Locate the cell with the specified text and output its [X, Y] center coordinate. 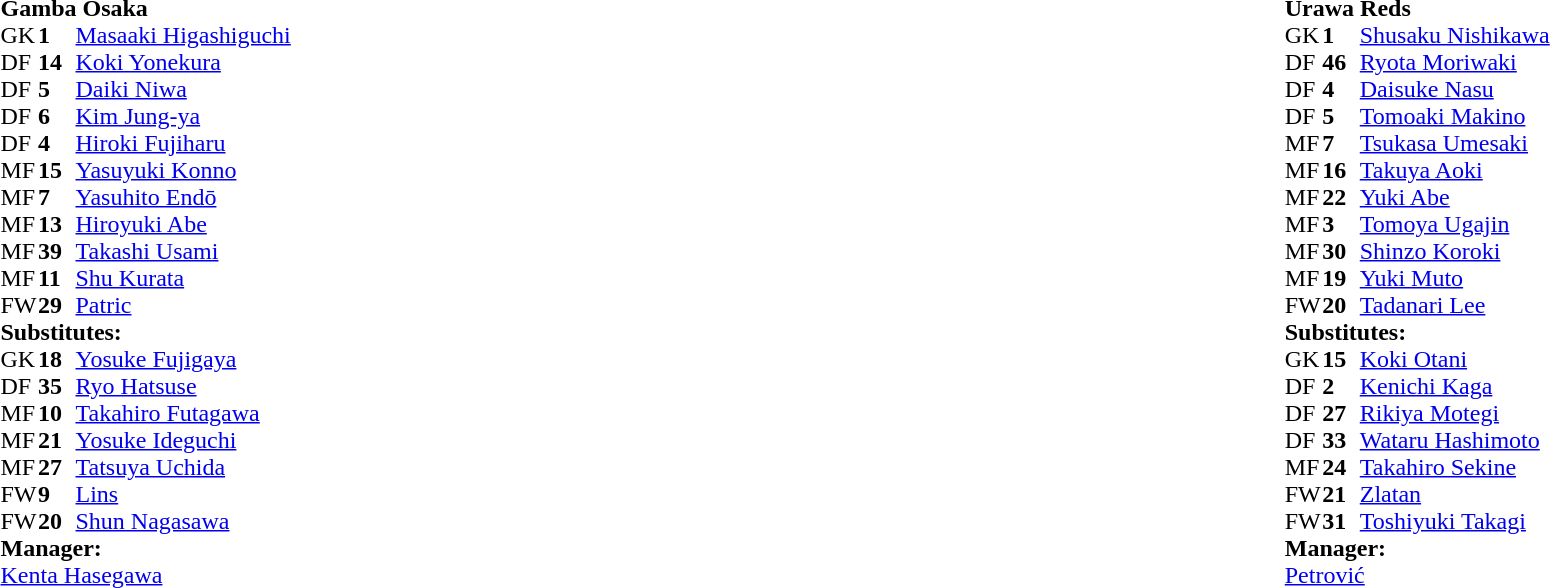
24 [1341, 468]
Rikiya Motegi [1455, 414]
Ryo Hatsuse [184, 386]
29 [57, 306]
Lins [184, 494]
Tadanari Lee [1455, 306]
Wataru Hashimoto [1455, 440]
Masaaki Higashiguchi [184, 36]
6 [57, 116]
30 [1341, 252]
Yuki Abe [1455, 198]
10 [57, 414]
Kenichi Kaga [1455, 386]
33 [1341, 440]
Tomoya Ugajin [1455, 224]
Ryota Moriwaki [1455, 62]
Daisuke Nasu [1455, 90]
Patric [184, 306]
Takashi Usami [184, 252]
18 [57, 360]
Yasuhito Endō [184, 198]
39 [57, 252]
19 [1341, 278]
Takahiro Futagawa [184, 414]
Shusaku Nishikawa [1455, 36]
Kim Jung-ya [184, 116]
31 [1341, 522]
22 [1341, 198]
Koki Otani [1455, 360]
16 [1341, 170]
35 [57, 386]
3 [1341, 224]
Yuki Muto [1455, 278]
Shinzo Koroki [1455, 252]
2 [1341, 386]
13 [57, 224]
Shu Kurata [184, 278]
14 [57, 62]
Tatsuya Uchida [184, 468]
Takahiro Sekine [1455, 468]
Zlatan [1455, 494]
9 [57, 494]
11 [57, 278]
46 [1341, 62]
Toshiyuki Takagi [1455, 522]
Daiki Niwa [184, 90]
Tsukasa Umesaki [1455, 144]
Koki Yonekura [184, 62]
Hiroyuki Abe [184, 224]
Hiroki Fujiharu [184, 144]
Shun Nagasawa [184, 522]
Yasuyuki Konno [184, 170]
Takuya Aoki [1455, 170]
Yosuke Fujigaya [184, 360]
Tomoaki Makino [1455, 116]
Yosuke Ideguchi [184, 440]
